Provide the (X, Y) coordinate of the cell's center where the given text is located.  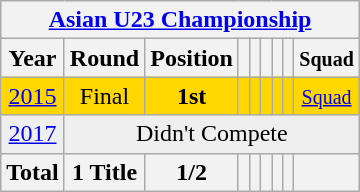
1st (192, 96)
2017 (33, 134)
Final (104, 96)
1 Title (104, 172)
1/2 (192, 172)
Round (104, 58)
Year (33, 58)
2015 (33, 96)
Total (33, 172)
Position (192, 58)
Asian U23 Championship (180, 20)
Didn't Compete (212, 134)
